Extract the [x, y] coordinate from the center of the cell holding the provided text.  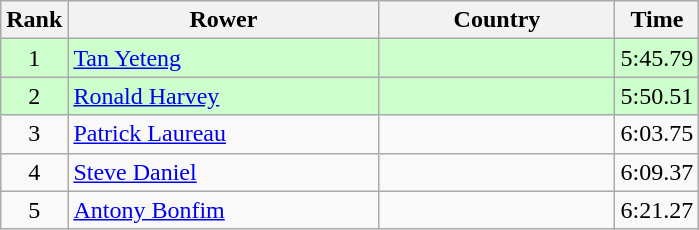
1 [34, 58]
5:50.51 [657, 96]
Rower [224, 20]
Ronald Harvey [224, 96]
Steve Daniel [224, 172]
Time [657, 20]
6:21.27 [657, 210]
Rank [34, 20]
5:45.79 [657, 58]
2 [34, 96]
6:09.37 [657, 172]
Tan Yeteng [224, 58]
4 [34, 172]
5 [34, 210]
Country [497, 20]
Antony Bonfim [224, 210]
3 [34, 134]
Patrick Laureau [224, 134]
6:03.75 [657, 134]
